For the text-containing cell, return its midpoint in [X, Y] coordinate format. 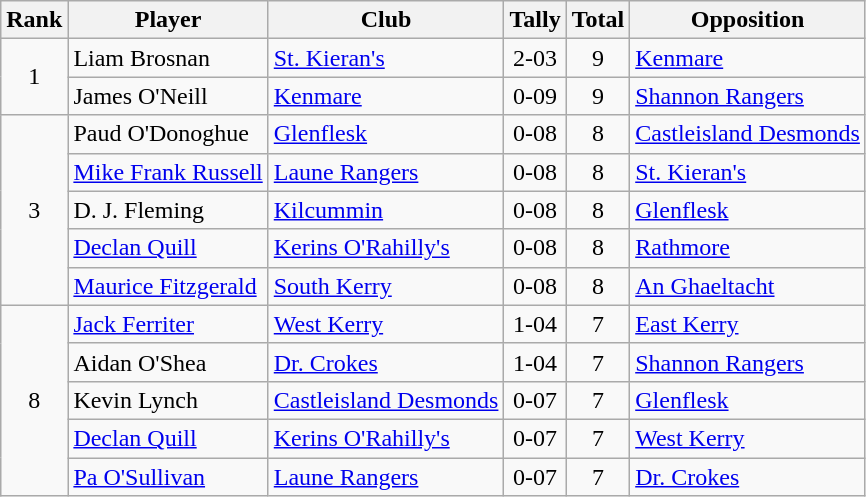
Opposition [748, 20]
Total [598, 20]
James O'Neill [168, 96]
Rank [34, 20]
Liam Brosnan [168, 58]
Mike Frank Russell [168, 172]
Club [386, 20]
D. J. Fleming [168, 210]
An Ghaeltacht [748, 286]
Rathmore [748, 248]
Kevin Lynch [168, 400]
Jack Ferriter [168, 324]
East Kerry [748, 324]
0-09 [535, 96]
Tally [535, 20]
Paud O'Donoghue [168, 134]
Pa O'Sullivan [168, 477]
Player [168, 20]
Kilcummin [386, 210]
Aidan O'Shea [168, 362]
2-03 [535, 58]
South Kerry [386, 286]
Maurice Fitzgerald [168, 286]
1 [34, 77]
3 [34, 210]
